Find where the given text appears and provide that cell's center as (x, y) coordinate. 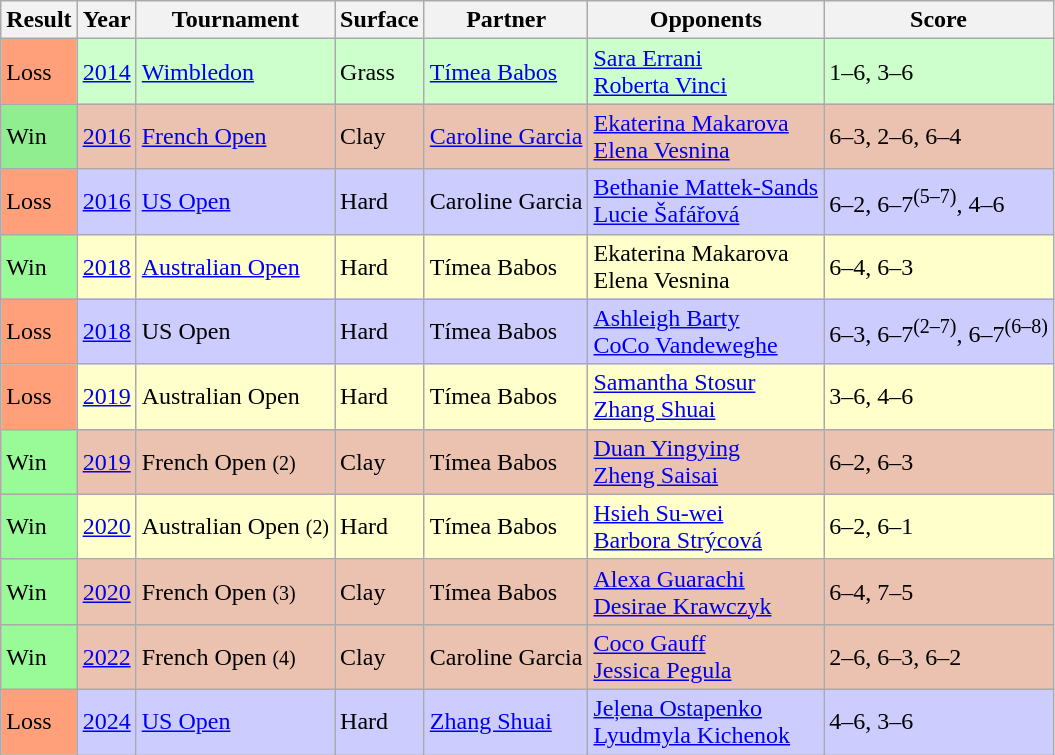
2022 (106, 656)
Score (939, 20)
1–6, 3–6 (939, 72)
Alexa Guarachi Desirae Krawczyk (706, 592)
French Open (235, 136)
Opponents (706, 20)
6–4, 6–3 (939, 266)
Year (106, 20)
6–2, 6–3 (939, 462)
Coco Gauff Jessica Pegula (706, 656)
2–6, 6–3, 6–2 (939, 656)
4–6, 3–6 (939, 722)
Samantha Stosur Zhang Shuai (706, 396)
Australian Open (2) (235, 526)
Jeļena Ostapenko Lyudmyla Kichenok (706, 722)
Surface (380, 20)
Ashleigh Barty CoCo Vandeweghe (706, 332)
6–2, 6–7(5–7), 4–6 (939, 202)
3–6, 4–6 (939, 396)
French Open (2) (235, 462)
2024 (106, 722)
2014 (106, 72)
6–3, 2–6, 6–4 (939, 136)
Duan Yingying Zheng Saisai (706, 462)
French Open (3) (235, 592)
Grass (380, 72)
6–2, 6–1 (939, 526)
Tournament (235, 20)
Hsieh Su-wei Barbora Strýcová (706, 526)
6–4, 7–5 (939, 592)
Bethanie Mattek-Sands Lucie Šafářová (706, 202)
French Open (4) (235, 656)
Partner (506, 20)
Zhang Shuai (506, 722)
Sara Errani Roberta Vinci (706, 72)
Wimbledon (235, 72)
6–3, 6–7(2–7), 6–7(6–8) (939, 332)
Result (39, 20)
